Determine the (X, Y) coordinate at the center of the cell enclosing the given text.  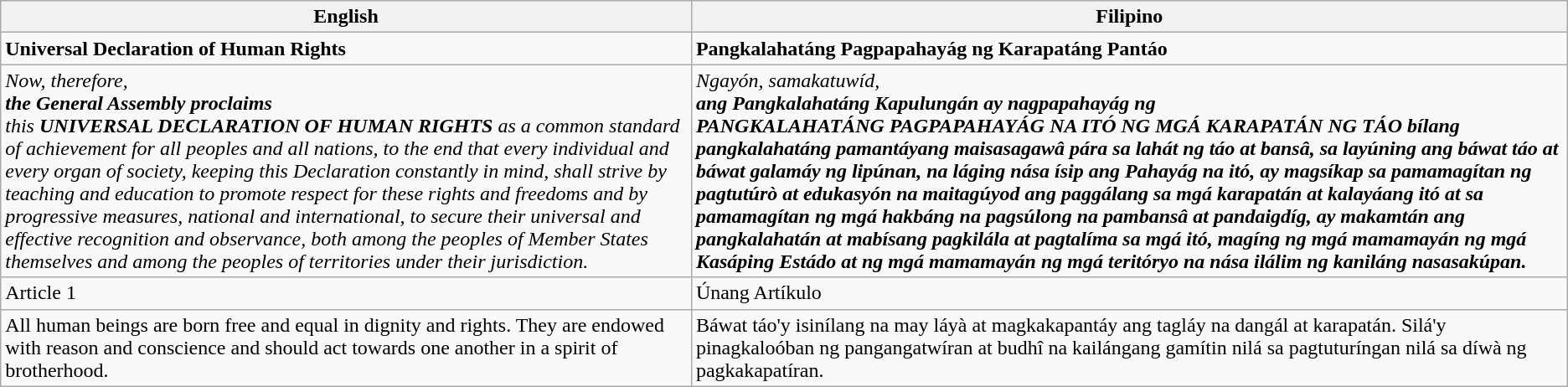
Únang Artíkulo (1129, 293)
Filipino (1129, 17)
Pangkalahatáng Pagpapahayág ng Karapatáng Pantáo (1129, 49)
Universal Declaration of Human Rights (347, 49)
English (347, 17)
Article 1 (347, 293)
